Provide the (x, y) coordinate of the cell's center where the given text is located.  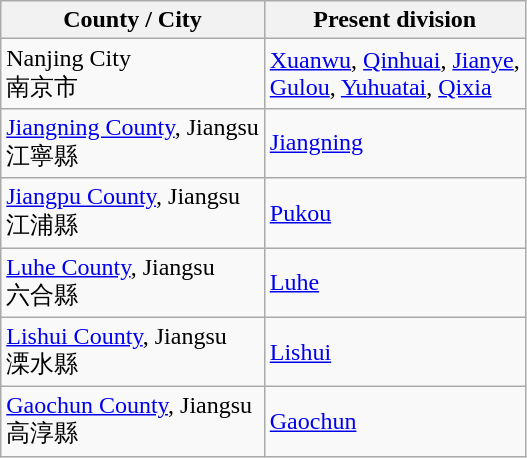
Jiangning County, Jiangsu江寧縣 (133, 143)
Gaochun (394, 422)
Jiangning (394, 143)
Lishui (394, 352)
Luhe County, Jiangsu六合縣 (133, 283)
Lishui County, Jiangsu溧水縣 (133, 352)
Nanjing City南京市 (133, 74)
Luhe (394, 283)
County / City (133, 20)
Xuanwu, Qinhuai, Jianye,Gulou, Yuhuatai, Qixia (394, 74)
Gaochun County, Jiangsu高淳縣 (133, 422)
Jiangpu County, Jiangsu江浦縣 (133, 213)
Pukou (394, 213)
Present division (394, 20)
